Provide the [X, Y] coordinate of the cell's center where the given text is located.  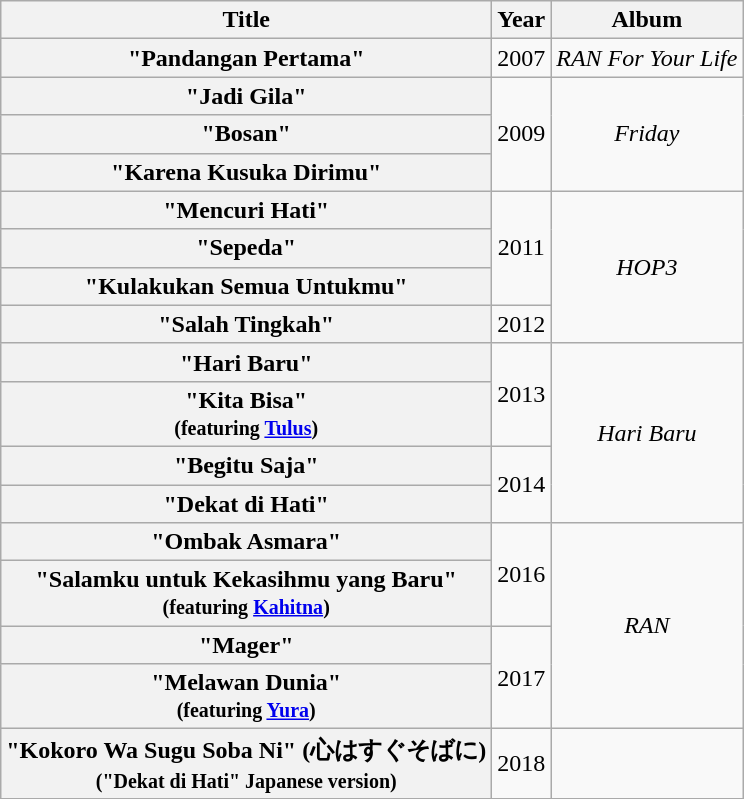
"Bosan" [246, 134]
"Sepeda" [246, 248]
Hari Baru [647, 432]
2014 [522, 484]
"Karena Kusuka Dirimu" [246, 172]
2013 [522, 394]
RAN [647, 626]
2007 [522, 58]
2011 [522, 248]
2009 [522, 134]
"Salamku untuk Kekasihmu yang Baru" (featuring Kahitna) [246, 594]
"Mencuri Hati" [246, 210]
Title [246, 20]
Year [522, 20]
2012 [522, 324]
"Salah Tingkah" [246, 324]
"Pandangan Pertama" [246, 58]
"Ombak Asmara" [246, 542]
2017 [522, 678]
"Begitu Saja" [246, 465]
Friday [647, 134]
2018 [522, 764]
"Jadi Gila" [246, 96]
"Mager" [246, 645]
2016 [522, 574]
"Melawan Dunia" (featuring Yura) [246, 696]
RAN For Your Life [647, 58]
"Dekat di Hati" [246, 503]
"Kokoro Wa Sugu Soba Ni" (心はすぐそばに) ("Dekat di Hati" Japanese version) [246, 764]
"Kulakukan Semua Untukmu" [246, 286]
"Hari Baru" [246, 362]
"Kita Bisa" (featuring Tulus) [246, 414]
HOP3 [647, 267]
Album [647, 20]
